Capture the cell that displays the provided text and extract its [x, y] central coordinate. 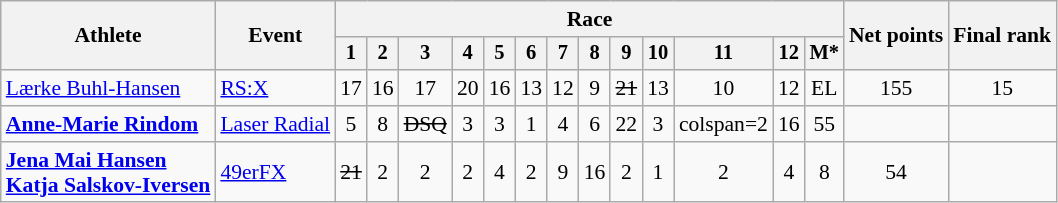
155 [896, 88]
Athlete [108, 36]
Jena Mai HansenKatja Salskov-Iversen [108, 172]
11 [724, 54]
M* [824, 54]
Lærke Buhl-Hansen [108, 88]
20 [468, 88]
15 [1002, 88]
49erFX [275, 172]
RS:X [275, 88]
Anne-Marie Rindom [108, 124]
Final rank [1002, 36]
Laser Radial [275, 124]
DSQ [426, 124]
55 [824, 124]
colspan=2 [724, 124]
54 [896, 172]
Event [275, 36]
7 [563, 54]
EL [824, 88]
Net points [896, 36]
Race [590, 19]
22 [626, 124]
